Search for the cell housing the specified text and yield its (X, Y) center coordinate. 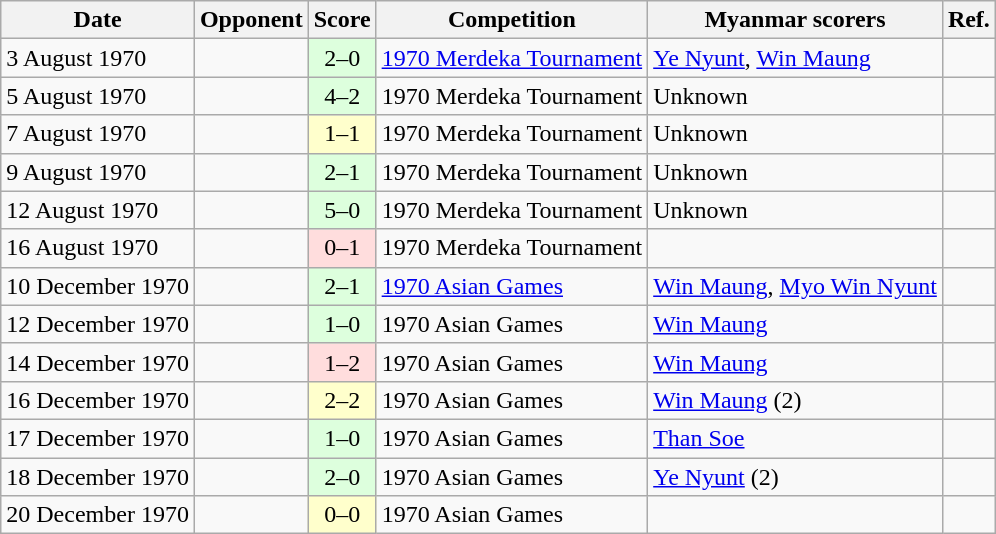
7 August 1970 (98, 134)
9 August 1970 (98, 172)
4–2 (342, 96)
Competition (512, 20)
Ye Nyunt, Win Maung (796, 58)
Win Maung, Myo Win Nyunt (796, 286)
12 August 1970 (98, 210)
14 December 1970 (98, 362)
Myanmar scorers (796, 20)
0–0 (342, 515)
5–0 (342, 210)
Win Maung (2) (796, 400)
5 August 1970 (98, 96)
10 December 1970 (98, 286)
1–1 (342, 134)
16 December 1970 (98, 400)
16 August 1970 (98, 248)
0–1 (342, 248)
2–2 (342, 400)
Opponent (251, 20)
Ye Nyunt (2) (796, 477)
12 December 1970 (98, 324)
3 August 1970 (98, 58)
17 December 1970 (98, 438)
Ref. (968, 20)
18 December 1970 (98, 477)
20 December 1970 (98, 515)
Score (342, 20)
Date (98, 20)
1–2 (342, 362)
Than Soe (796, 438)
